Identify which cell holds the provided text, then report its [X, Y] central coordinate. 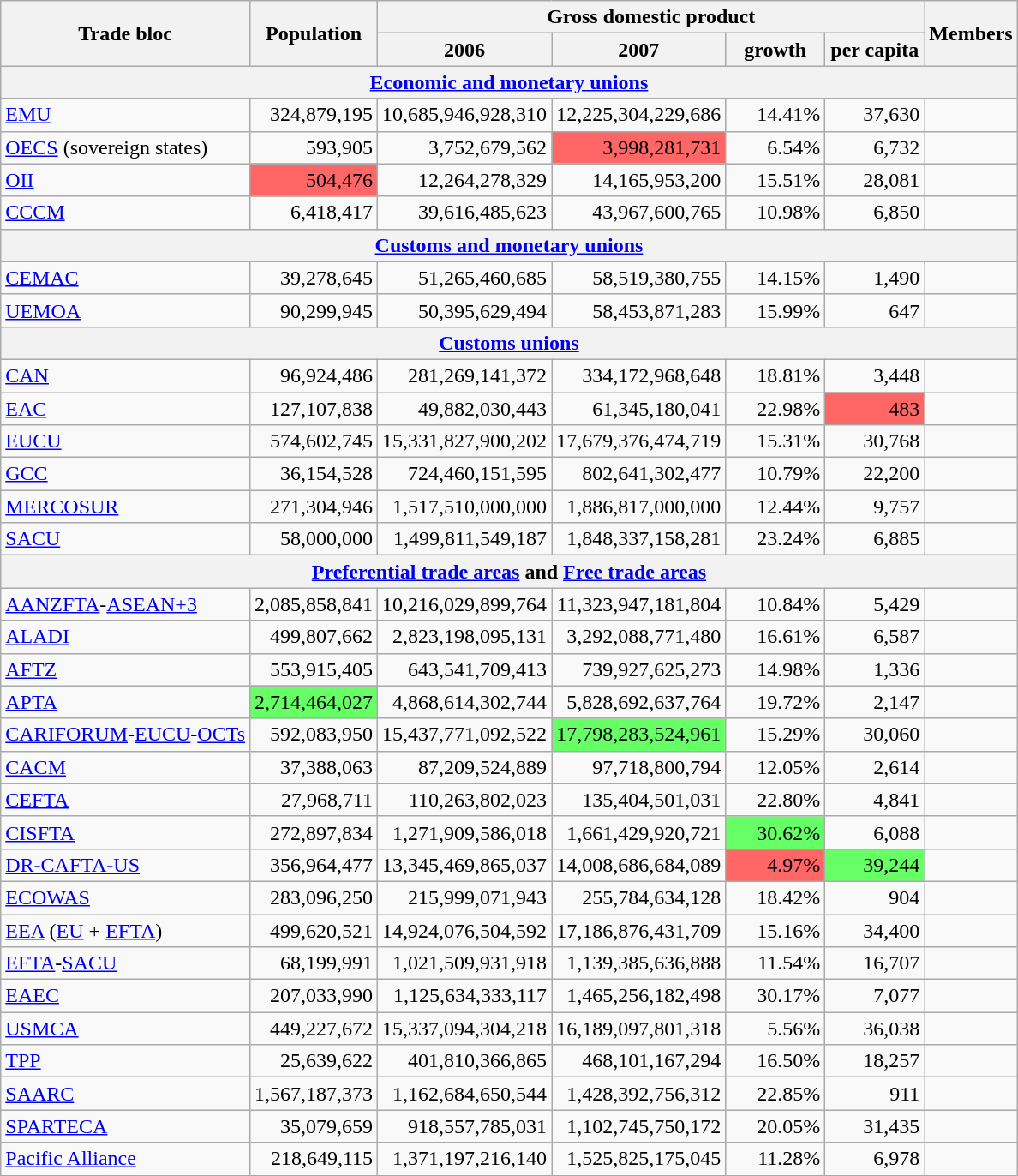
5,429 [875, 604]
483 [875, 409]
36,038 [875, 1029]
17,186,876,431,709 [639, 930]
401,810,366,865 [464, 1061]
1,428,392,756,312 [639, 1094]
39,616,485,623 [464, 213]
35,079,659 [314, 1126]
356,964,477 [314, 865]
61,345,180,041 [639, 409]
1,021,509,931,918 [464, 963]
23.24% [775, 539]
14.98% [775, 669]
647 [875, 310]
97,718,800,794 [639, 767]
215,999,071,943 [464, 897]
1,465,256,182,498 [639, 996]
1,661,429,920,721 [639, 832]
CEFTA [125, 800]
1,567,187,373 [314, 1094]
16.61% [775, 637]
14.41% [775, 115]
12,225,304,229,686 [639, 115]
EFTA-SACU [125, 963]
6,418,417 [314, 213]
APTA [125, 702]
Preferential trade areas and Free trade areas [509, 572]
6,732 [875, 147]
11.54% [775, 963]
283,096,250 [314, 897]
43,967,600,765 [639, 213]
2,085,858,841 [314, 604]
11,323,947,181,804 [639, 604]
22,200 [875, 474]
127,107,838 [314, 409]
22.80% [775, 800]
OII [125, 180]
30.62% [775, 832]
16.50% [775, 1061]
12.44% [775, 507]
27,968,711 [314, 800]
UEMOA [125, 310]
2,147 [875, 702]
12.05% [775, 767]
918,557,785,031 [464, 1126]
218,649,115 [314, 1159]
per capita [875, 50]
25,639,622 [314, 1061]
10,216,029,899,764 [464, 604]
10.79% [775, 474]
592,083,950 [314, 735]
4,841 [875, 800]
18.42% [775, 897]
4,868,614,302,744 [464, 702]
AANZFTA-ASEAN+3 [125, 604]
6,978 [875, 1159]
17,798,283,524,961 [639, 735]
504,476 [314, 180]
1,271,909,586,018 [464, 832]
7,077 [875, 996]
5,828,692,637,764 [639, 702]
58,000,000 [314, 539]
36,154,528 [314, 474]
18.81% [775, 375]
12,264,278,329 [464, 180]
14,924,076,504,592 [464, 930]
739,927,625,273 [639, 669]
10,685,946,928,310 [464, 115]
1,490 [875, 278]
39,244 [875, 865]
724,460,151,595 [464, 474]
CCCM [125, 213]
SAARC [125, 1094]
6,587 [875, 637]
15,337,094,304,218 [464, 1029]
Gross domestic product [651, 17]
15,437,771,092,522 [464, 735]
37,630 [875, 115]
Economic and monetary unions [509, 82]
1,525,825,175,045 [639, 1159]
2,714,464,027 [314, 702]
CACM [125, 767]
10.98% [775, 213]
13,345,469,865,037 [464, 865]
3,292,088,771,480 [639, 637]
2006 [464, 50]
272,897,834 [314, 832]
CAN [125, 375]
255,784,634,128 [639, 897]
30.17% [775, 996]
593,905 [314, 147]
14,165,953,200 [639, 180]
802,641,302,477 [639, 474]
68,199,991 [314, 963]
1,517,510,000,000 [464, 507]
EUCU [125, 441]
51,265,460,685 [464, 278]
5.56% [775, 1029]
Population [314, 33]
15,331,827,900,202 [464, 441]
90,299,945 [314, 310]
9,757 [875, 507]
4.97% [775, 865]
15.99% [775, 310]
911 [875, 1094]
USMCA [125, 1029]
1,336 [875, 669]
1,499,811,549,187 [464, 539]
CARIFORUM-EUCU-OCTs [125, 735]
AFTZ [125, 669]
10.84% [775, 604]
334,172,968,648 [639, 375]
2,614 [875, 767]
468,101,167,294 [639, 1061]
17,679,376,474,719 [639, 441]
CISFTA [125, 832]
Customs unions [509, 343]
499,620,521 [314, 930]
271,304,946 [314, 507]
1,162,684,650,544 [464, 1094]
EAC [125, 409]
2007 [639, 50]
207,033,990 [314, 996]
1,125,634,333,117 [464, 996]
EMU [125, 115]
OECS (sovereign states) [125, 147]
MERCOSUR [125, 507]
15.29% [775, 735]
2,823,198,095,131 [464, 637]
499,807,662 [314, 637]
6.54% [775, 147]
growth [775, 50]
14,008,686,684,089 [639, 865]
22.98% [775, 409]
574,602,745 [314, 441]
31,435 [875, 1126]
TPP [125, 1061]
96,924,486 [314, 375]
20.05% [775, 1126]
1,886,817,000,000 [639, 507]
30,060 [875, 735]
904 [875, 897]
19.72% [775, 702]
3,752,679,562 [464, 147]
15.16% [775, 930]
87,209,524,889 [464, 767]
SPARTECA [125, 1126]
50,395,629,494 [464, 310]
1,102,745,750,172 [639, 1126]
6,088 [875, 832]
1,848,337,158,281 [639, 539]
14.15% [775, 278]
135,404,501,031 [639, 800]
37,388,063 [314, 767]
3,448 [875, 375]
30,768 [875, 441]
Members [971, 33]
34,400 [875, 930]
ALADI [125, 637]
EEA (EU + EFTA) [125, 930]
EAEC [125, 996]
6,850 [875, 213]
6,885 [875, 539]
ECOWAS [125, 897]
Customs and monetary unions [509, 245]
643,541,709,413 [464, 669]
3,998,281,731 [639, 147]
281,269,141,372 [464, 375]
16,707 [875, 963]
449,227,672 [314, 1029]
11.28% [775, 1159]
553,915,405 [314, 669]
15.51% [775, 180]
39,278,645 [314, 278]
58,453,871,283 [639, 310]
22.85% [775, 1094]
DR-CAFTA-US [125, 865]
324,879,195 [314, 115]
16,189,097,801,318 [639, 1029]
18,257 [875, 1061]
1,371,197,216,140 [464, 1159]
28,081 [875, 180]
Trade bloc [125, 33]
GCC [125, 474]
CEMAC [125, 278]
1,139,385,636,888 [639, 963]
15.31% [775, 441]
58,519,380,755 [639, 278]
110,263,802,023 [464, 800]
Pacific Alliance [125, 1159]
SACU [125, 539]
49,882,030,443 [464, 409]
